Locate the cell with the specified text and output its [X, Y] center coordinate. 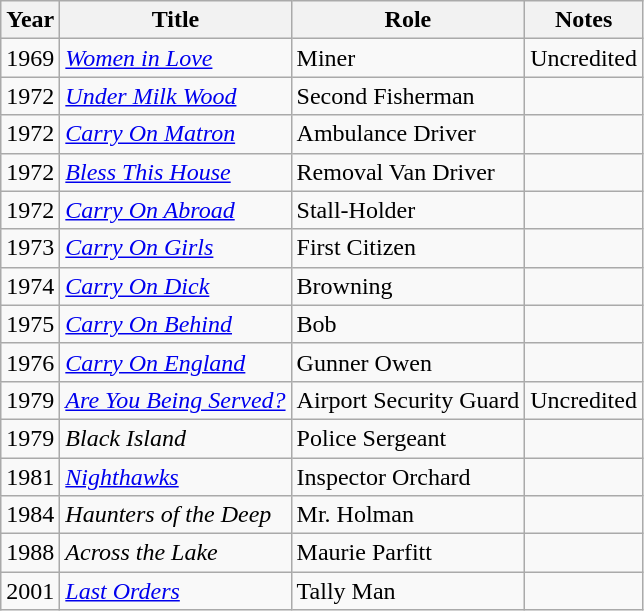
Haunters of the Deep [176, 515]
Gunner Owen [408, 362]
2001 [30, 591]
Carry On Abroad [176, 210]
Notes [584, 20]
1973 [30, 248]
Title [176, 20]
Carry On Dick [176, 286]
Nighthawks [176, 477]
Bless This House [176, 172]
Stall-Holder [408, 210]
Browning [408, 286]
Carry On Matron [176, 134]
1984 [30, 515]
Under Milk Wood [176, 96]
Black Island [176, 438]
Women in Love [176, 58]
Year [30, 20]
Mr. Holman [408, 515]
Removal Van Driver [408, 172]
Miner [408, 58]
Are You Being Served? [176, 400]
1976 [30, 362]
Inspector Orchard [408, 477]
Tally Man [408, 591]
Role [408, 20]
Maurie Parfitt [408, 553]
Airport Security Guard [408, 400]
First Citizen [408, 248]
1988 [30, 553]
Bob [408, 324]
Carry On Girls [176, 248]
Police Sergeant [408, 438]
Last Orders [176, 591]
Ambulance Driver [408, 134]
Carry On England [176, 362]
Carry On Behind [176, 324]
Across the Lake [176, 553]
Second Fisherman [408, 96]
1981 [30, 477]
1969 [30, 58]
1975 [30, 324]
1974 [30, 286]
